Scan for the cell matching the given text and deliver its [x, y] coordinate at center. 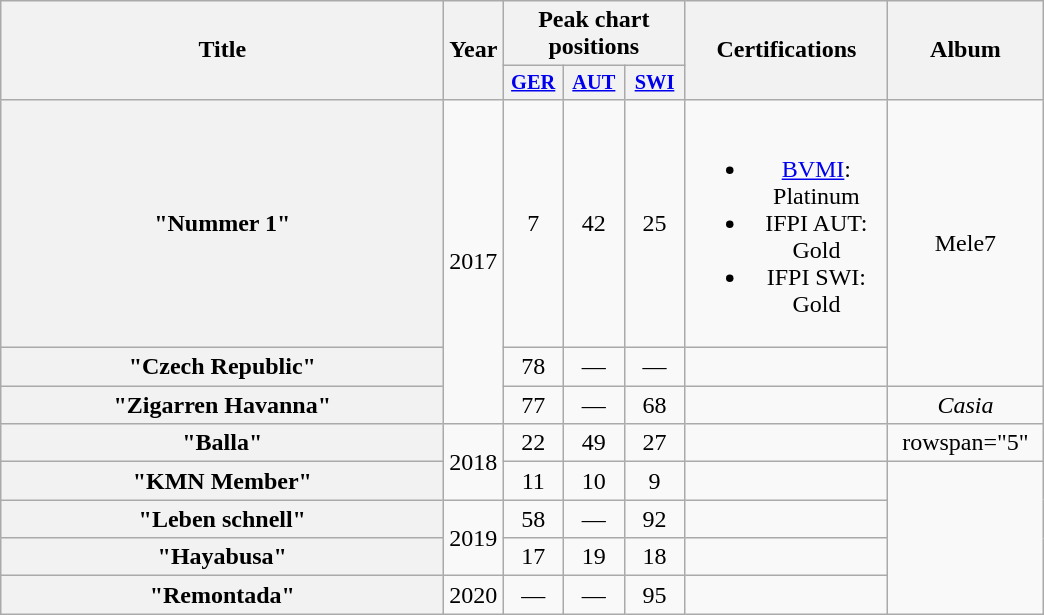
"Czech Republic" [222, 367]
2020 [474, 595]
Album [966, 50]
"Zigarren Havanna" [222, 405]
2017 [474, 261]
"Balla" [222, 443]
Mele7 [966, 242]
11 [534, 481]
92 [654, 519]
Certifications [786, 50]
68 [654, 405]
42 [594, 223]
2018 [474, 462]
rowspan="5" [966, 443]
"Nummer 1" [222, 223]
BVMI: PlatinumIFPI AUT: GoldIFPI SWI: Gold [786, 223]
"Hayabusa" [222, 557]
Peak chart positions [594, 34]
95 [654, 595]
GER [534, 83]
18 [654, 557]
7 [534, 223]
78 [534, 367]
SWI [654, 83]
17 [534, 557]
"KMN Member" [222, 481]
9 [654, 481]
2019 [474, 538]
25 [654, 223]
Year [474, 50]
Casia [966, 405]
"Leben schnell" [222, 519]
Title [222, 50]
49 [594, 443]
27 [654, 443]
58 [534, 519]
19 [594, 557]
77 [534, 405]
"Remontada" [222, 595]
10 [594, 481]
AUT [594, 83]
22 [534, 443]
